Pinpoint the cell where the given text exists, returning its (X, Y) midpoint coordinate. 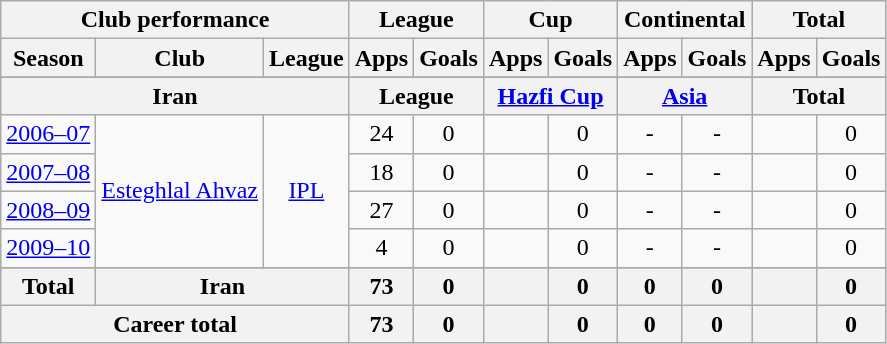
Club (180, 58)
Season (48, 58)
Club performance (175, 20)
2006–07 (48, 134)
Hazfi Cup (550, 96)
Career total (175, 324)
27 (381, 210)
18 (381, 172)
2007–08 (48, 172)
2009–10 (48, 248)
Cup (550, 20)
2008–09 (48, 210)
IPL (307, 191)
24 (381, 134)
4 (381, 248)
Asia (685, 96)
Esteghlal Ahvaz (180, 191)
Continental (685, 20)
